Scan for the cell matching the given text and deliver its (x, y) coordinate at center. 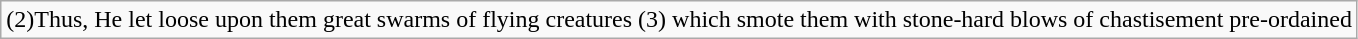
(2)Thus, He let loose upon them great swarms of flying creatures (3) which smote them with stone-hard blows of chastisement pre-ordained (680, 20)
